Return (x, y) of the center of cell containing provided text 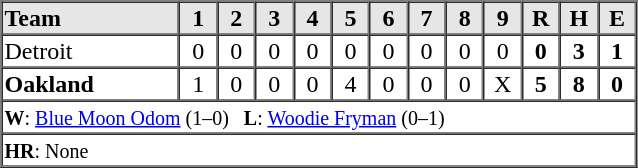
7 (427, 18)
6 (388, 18)
2 (236, 18)
Team (91, 18)
Oakland (91, 84)
X (503, 84)
HR: None (319, 150)
E (617, 18)
9 (503, 18)
W: Blue Moon Odom (1–0) L: Woodie Fryman (0–1) (319, 116)
Detroit (91, 50)
R (541, 18)
H (579, 18)
